Return the [X, Y] coordinate for the center point of the cell that contains the specified text.  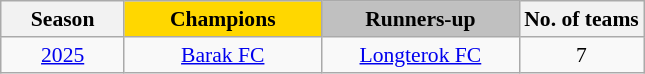
No. of teams [582, 19]
Longterok FC [421, 55]
Season [62, 19]
7 [582, 55]
2025 [62, 55]
Runners-up [421, 19]
Champions [223, 19]
Barak FC [223, 55]
